Return (x, y) of the center of cell containing provided text 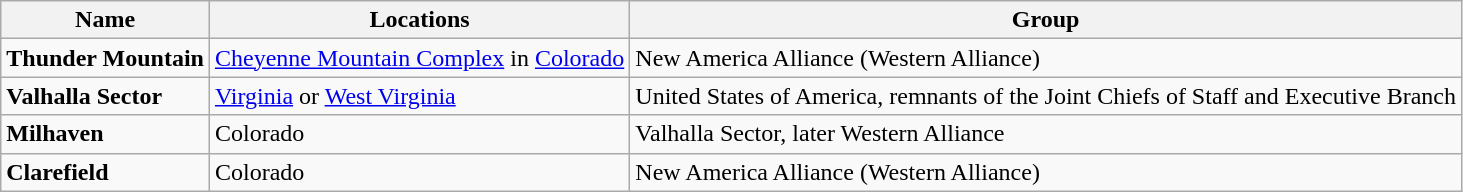
Name (106, 20)
Clarefield (106, 172)
Valhalla Sector, later Western Alliance (1046, 134)
Locations (419, 20)
Thunder Mountain (106, 58)
Cheyenne Mountain Complex in Colorado (419, 58)
Valhalla Sector (106, 96)
Virginia or West Virginia (419, 96)
Milhaven (106, 134)
Group (1046, 20)
United States of America, remnants of the Joint Chiefs of Staff and Executive Branch (1046, 96)
